Find where the given text appears and provide that cell's center as (x, y) coordinate. 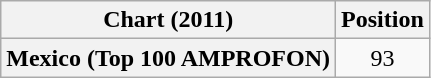
93 (383, 58)
Position (383, 20)
Mexico (Top 100 AMPROFON) (168, 58)
Chart (2011) (168, 20)
